Extract the (X, Y) coordinate from the center of the cell holding the provided text.  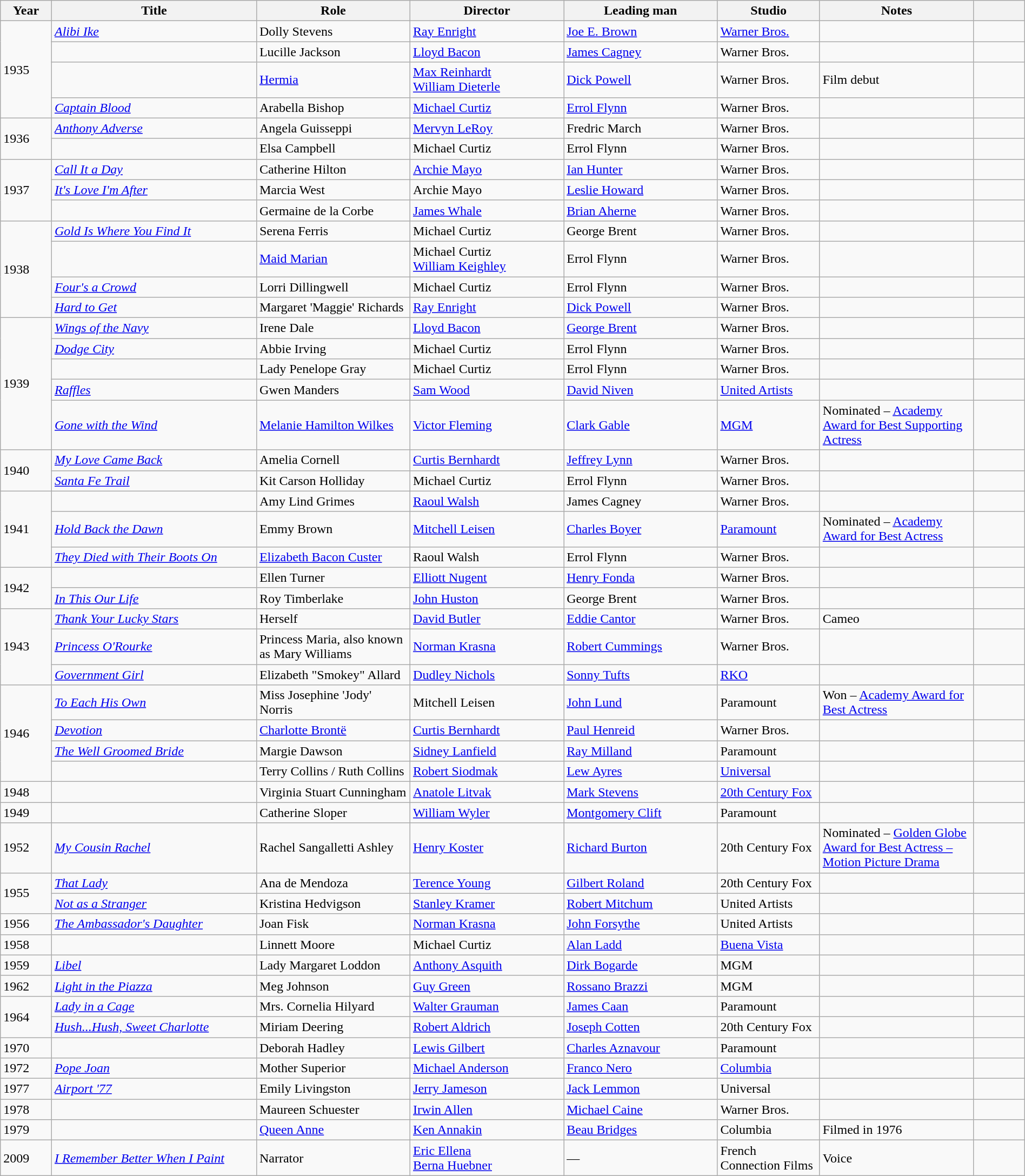
Hard to Get (154, 308)
Emmy Brown (333, 529)
1952 (26, 848)
Emily Livingston (333, 1089)
Pope Joan (154, 1068)
Studio (769, 11)
Ken Annakin (487, 1130)
1935 (26, 69)
Joseph Cotten (641, 1027)
Michael Caine (641, 1109)
Nominated – Academy Award for Best Actress (896, 529)
RKO (769, 674)
Anthony Asquith (487, 965)
1937 (26, 190)
Clark Gable (641, 425)
Angela Guisseppi (333, 128)
Mother Superior (333, 1068)
1977 (26, 1089)
1964 (26, 1016)
Robert Mitchum (641, 903)
Filmed in 1976 (896, 1130)
Thank Your Lucky Stars (154, 619)
The Well Groomed Bride (154, 751)
Margie Dawson (333, 751)
Catherine Hilton (333, 169)
Role (333, 11)
Dudley Nichols (487, 674)
That Lady (154, 883)
Elizabeth Bacon Custer (333, 557)
Mrs. Cornelia Hilyard (333, 1006)
Elliott Nugent (487, 577)
Princess O'Rourke (154, 647)
Gold Is Where You Find It (154, 231)
John Forsythe (641, 924)
Gilbert Roland (641, 883)
David Niven (641, 390)
Light in the Piazza (154, 986)
Elsa Campbell (333, 149)
Richard Burton (641, 848)
Lewis Gilbert (487, 1047)
Maid Marian (333, 258)
Max ReinhardtWilliam Dieterle (487, 80)
Terry Collins / Ruth Collins (333, 772)
Meg Johnson (333, 986)
Gwen Manders (333, 390)
Sonny Tufts (641, 674)
Lady in a Cage (154, 1006)
1972 (26, 1068)
Sam Wood (487, 390)
1948 (26, 792)
Miss Josephine 'Jody' Norris (333, 703)
1949 (26, 813)
Captain Blood (154, 108)
Queen Anne (333, 1130)
Jeffrey Lynn (641, 460)
1939 (26, 384)
1940 (26, 470)
Terence Young (487, 883)
Airport '77 (154, 1089)
Rossano Brazzi (641, 986)
Catherine Sloper (333, 813)
John Lund (641, 703)
Roy Timberlake (333, 598)
Victor Fleming (487, 425)
They Died with Their Boots On (154, 557)
Government Girl (154, 674)
Robert Siodmak (487, 772)
Ana de Mendoza (333, 883)
Lady Penelope Gray (333, 369)
Michael CurtizWilliam Keighley (487, 258)
David Butler (487, 619)
French Connection Films (769, 1158)
Jerry Jameson (487, 1089)
Devotion (154, 730)
Rachel Sangalletti Ashley (333, 848)
1946 (26, 733)
1943 (26, 647)
Herself (333, 619)
Virginia Stuart Cunningham (333, 792)
Hold Back the Dawn (154, 529)
Princess Maria, also known as Mary Williams (333, 647)
I Remember Better When I Paint (154, 1158)
It's Love I'm After (154, 190)
Guy Green (487, 986)
Henry Fonda (641, 577)
Fredric March (641, 128)
Wings of the Navy (154, 328)
Four's a Crowd (154, 287)
Anatole Litvak (487, 792)
Charles Boyer (641, 529)
James Caan (641, 1006)
Lucille Jackson (333, 52)
Charlotte Brontë (333, 730)
To Each His Own (154, 703)
Voice (896, 1158)
Elizabeth "Smokey" Allard (333, 674)
Montgomery Clift (641, 813)
Narrator (333, 1158)
Kristina Hedvigson (333, 903)
Deborah Hadley (333, 1047)
Michael Anderson (487, 1068)
Nominated – Golden Globe Award for Best Actress – Motion Picture Drama (896, 848)
Alan Ladd (641, 945)
Irene Dale (333, 328)
In This Our Life (154, 598)
1941 (26, 529)
1979 (26, 1130)
1978 (26, 1109)
Ian Hunter (641, 169)
Nominated – Academy Award for Best Supporting Actress (896, 425)
Buena Vista (769, 945)
Joan Fisk (333, 924)
Marcia West (333, 190)
Robert Cummings (641, 647)
Hush...Hush, Sweet Charlotte (154, 1027)
1942 (26, 588)
Mark Stevens (641, 792)
Charles Aznavour (641, 1047)
William Wyler (487, 813)
Anthony Adverse (154, 128)
Santa Fe Trail (154, 481)
Maureen Schuester (333, 1109)
Lorri Dillingwell (333, 287)
Serena Ferris (333, 231)
Melanie Hamilton Wilkes (333, 425)
1956 (26, 924)
Jack Lemmon (641, 1089)
1970 (26, 1047)
Stanley Kramer (487, 903)
1936 (26, 138)
Linnett Moore (333, 945)
My Cousin Rachel (154, 848)
1962 (26, 986)
Director (487, 11)
Title (154, 11)
Abbie Irving (333, 349)
Gone with the Wind (154, 425)
Kit Carson Holliday (333, 481)
Year (26, 11)
1959 (26, 965)
2009 (26, 1158)
John Huston (487, 598)
Leading man (641, 11)
Sidney Lanfield (487, 751)
Henry Koster (487, 848)
Notes (896, 11)
Dolly Stevens (333, 31)
Dodge City (154, 349)
Cameo (896, 619)
Robert Aldrich (487, 1027)
Amy Lind Grimes (333, 501)
Mervyn LeRoy (487, 128)
Not as a Stranger (154, 903)
Call It a Day (154, 169)
Won – Academy Award for Best Actress (896, 703)
Ellen Turner (333, 577)
My Love Came Back (154, 460)
Eddie Cantor (641, 619)
Raffles (154, 390)
Leslie Howard (641, 190)
The Ambassador's Daughter (154, 924)
Alibi Ike (154, 31)
Beau Bridges (641, 1130)
1955 (26, 893)
Brian Aherne (641, 210)
Libel (154, 965)
Margaret 'Maggie' Richards (333, 308)
Dirk Bogarde (641, 965)
Film debut (896, 80)
1938 (26, 269)
Hermia (333, 80)
1958 (26, 945)
Eric EllenaBerna Huebner (487, 1158)
Arabella Bishop (333, 108)
Irwin Allen (487, 1109)
Germaine de la Corbe (333, 210)
Franco Nero (641, 1068)
Lew Ayres (641, 772)
James Whale (487, 210)
Amelia Cornell (333, 460)
Ray Milland (641, 751)
Miriam Deering (333, 1027)
— (641, 1158)
Walter Grauman (487, 1006)
Lady Margaret Loddon (333, 965)
Paul Henreid (641, 730)
Joe E. Brown (641, 31)
